Pinpoint the cell where the given text exists, returning its [x, y] midpoint coordinate. 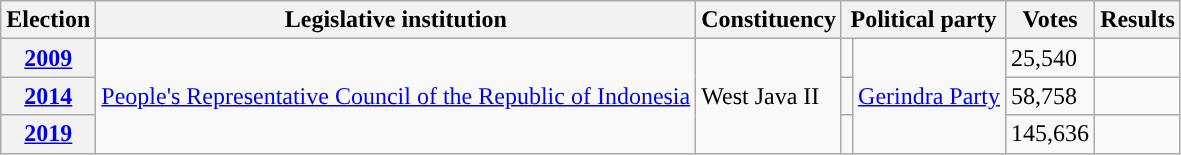
2009 [48, 58]
Legislative institution [396, 20]
Results [1138, 20]
West Java II [769, 96]
2014 [48, 96]
58,758 [1050, 96]
25,540 [1050, 58]
2019 [48, 134]
Political party [923, 20]
Votes [1050, 20]
Election [48, 20]
Gerindra Party [930, 96]
Constituency [769, 20]
People's Representative Council of the Republic of Indonesia [396, 96]
145,636 [1050, 134]
